Detect which cell encompasses the target text, then output its [x, y] center coordinate. 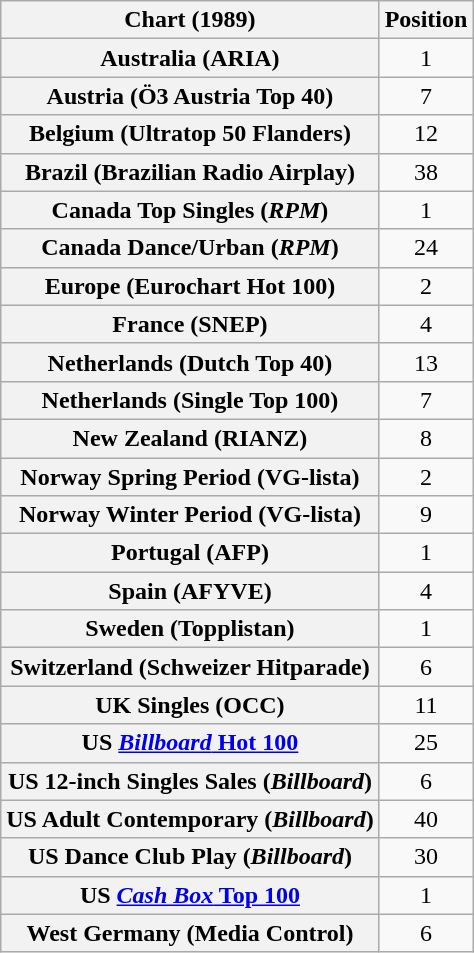
France (SNEP) [190, 324]
US Dance Club Play (Billboard) [190, 857]
Brazil (Brazilian Radio Airplay) [190, 172]
Canada Top Singles (RPM) [190, 210]
New Zealand (RIANZ) [190, 438]
Position [426, 20]
West Germany (Media Control) [190, 933]
US Billboard Hot 100 [190, 743]
Canada Dance/Urban (RPM) [190, 248]
40 [426, 819]
Spain (AFYVE) [190, 591]
Sweden (Topplistan) [190, 629]
US 12-inch Singles Sales (Billboard) [190, 781]
8 [426, 438]
Portugal (AFP) [190, 553]
38 [426, 172]
US Adult Contemporary (Billboard) [190, 819]
24 [426, 248]
Chart (1989) [190, 20]
Australia (ARIA) [190, 58]
UK Singles (OCC) [190, 705]
Switzerland (Schweizer Hitparade) [190, 667]
Norway Spring Period (VG-lista) [190, 477]
12 [426, 134]
Austria (Ö3 Austria Top 40) [190, 96]
11 [426, 705]
US Cash Box Top 100 [190, 895]
25 [426, 743]
30 [426, 857]
9 [426, 515]
Europe (Eurochart Hot 100) [190, 286]
13 [426, 362]
Netherlands (Single Top 100) [190, 400]
Belgium (Ultratop 50 Flanders) [190, 134]
Netherlands (Dutch Top 40) [190, 362]
Norway Winter Period (VG-lista) [190, 515]
